Return the [x, y] coordinate for the center point of the cell that contains the specified text.  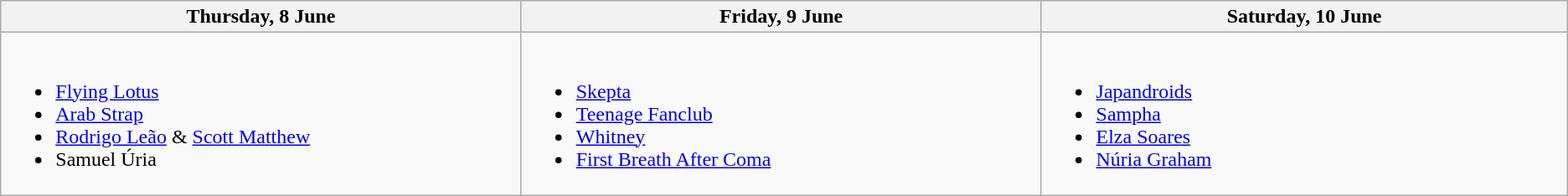
Thursday, 8 June [261, 17]
JapandroidsSamphaElza SoaresNúria Graham [1304, 114]
Saturday, 10 June [1304, 17]
Flying LotusArab StrapRodrigo Leão & Scott MatthewSamuel Úria [261, 114]
SkeptaTeenage FanclubWhitneyFirst Breath After Coma [781, 114]
Friday, 9 June [781, 17]
